Extract the (X, Y) coordinate from the center of the cell holding the provided text.  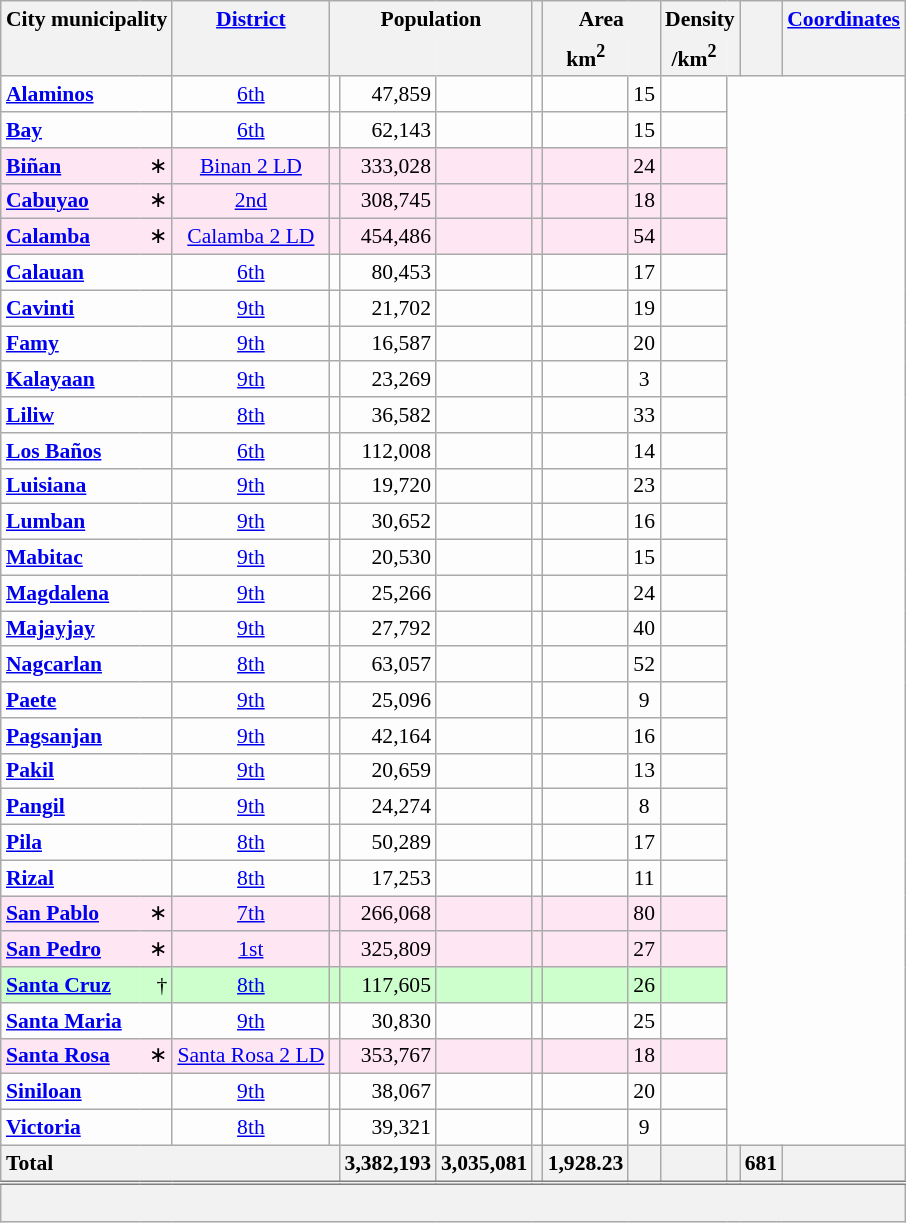
Majayjay (86, 629)
16,587 (388, 344)
19 (644, 308)
17,253 (388, 878)
Magdalena (86, 593)
42,164 (388, 735)
† (156, 985)
50,289 (388, 842)
25,266 (388, 593)
2nd (250, 201)
Luisiana (86, 486)
Bay (86, 130)
Population (430, 18)
62,143 (388, 130)
Kalayaan (86, 379)
Coordinates (844, 18)
25,096 (388, 700)
20,530 (388, 557)
Alaminos (86, 94)
Lumban (86, 522)
Calamba 2 LD (250, 237)
San Pablo (70, 914)
21,702 (388, 308)
25 (644, 1020)
Mabitac (86, 557)
3,382,193 (388, 1164)
353,767 (388, 1056)
/km2 (694, 56)
19,720 (388, 486)
333,028 (388, 165)
Density (700, 18)
80,453 (388, 272)
80 (644, 914)
454,486 (388, 237)
266,068 (388, 914)
1,928.23 (586, 1164)
14 (644, 450)
San Pedro (70, 949)
Area (602, 18)
23,269 (388, 379)
39,321 (388, 1127)
52 (644, 664)
Total (170, 1164)
Santa Cruz (70, 985)
District (250, 18)
27,792 (388, 629)
117,605 (388, 985)
3 (644, 379)
Binan 2 LD (250, 165)
Cavinti (86, 308)
33 (644, 415)
11 (644, 878)
3,035,081 (484, 1164)
24,274 (388, 807)
Calauan (86, 272)
Victoria (86, 1127)
8 (644, 807)
Calamba (70, 237)
Pagsanjan (86, 735)
30,830 (388, 1020)
27 (644, 949)
Santa Rosa 2 LD (250, 1056)
36,582 (388, 415)
20,659 (388, 771)
13 (644, 771)
Rizal (86, 878)
km2 (586, 56)
Pangil (86, 807)
Famy (86, 344)
Pila (86, 842)
1st (250, 949)
Nagcarlan (86, 664)
Pakil (86, 771)
112,008 (388, 450)
Cabuyao (70, 201)
681 (762, 1164)
Los Baños (86, 450)
40 (644, 629)
30,652 (388, 522)
Biñan (70, 165)
54 (644, 237)
23 (644, 486)
26 (644, 985)
63,057 (388, 664)
Paete (86, 700)
Siniloan (86, 1092)
47,859 (388, 94)
Liliw (86, 415)
Santa Maria (86, 1020)
7th (250, 914)
City municipality (86, 18)
38,067 (388, 1092)
Santa Rosa (70, 1056)
308,745 (388, 201)
325,809 (388, 949)
